Pinpoint the cell where the given text exists, returning its (x, y) midpoint coordinate. 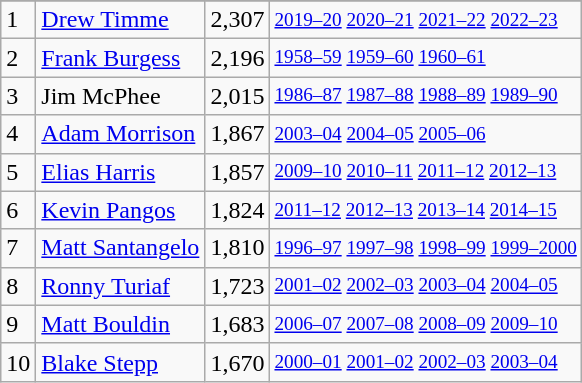
2,015 (238, 96)
Matt Santangelo (120, 248)
1,670 (238, 362)
1,867 (238, 134)
1996–97 1997–98 1998–99 1999–2000 (426, 248)
2000–01 2001–02 2002–03 2003–04 (426, 362)
Blake Stepp (120, 362)
Jim McPhee (120, 96)
1,810 (238, 248)
10 (18, 362)
Drew Timme (120, 20)
1,857 (238, 172)
8 (18, 286)
Elias Harris (120, 172)
2011–12 2012–13 2013–14 2014–15 (426, 210)
2001–02 2002–03 2003–04 2004–05 (426, 286)
2003–04 2004–05 2005–06 (426, 134)
1,723 (238, 286)
Matt Bouldin (120, 324)
1986–87 1987–88 1988–89 1989–90 (426, 96)
2,196 (238, 58)
2006–07 2007–08 2008–09 2009–10 (426, 324)
2019–20 2020–21 2021–22 2022–23 (426, 20)
2,307 (238, 20)
1 (18, 20)
6 (18, 210)
Ronny Turiaf (120, 286)
1958–59 1959–60 1960–61 (426, 58)
Adam Morrison (120, 134)
9 (18, 324)
5 (18, 172)
3 (18, 96)
2009–10 2010–11 2011–12 2012–13 (426, 172)
7 (18, 248)
1,824 (238, 210)
Frank Burgess (120, 58)
4 (18, 134)
2 (18, 58)
Kevin Pangos (120, 210)
1,683 (238, 324)
